Determine the (x, y) coordinate at the center of the cell enclosing the given text.  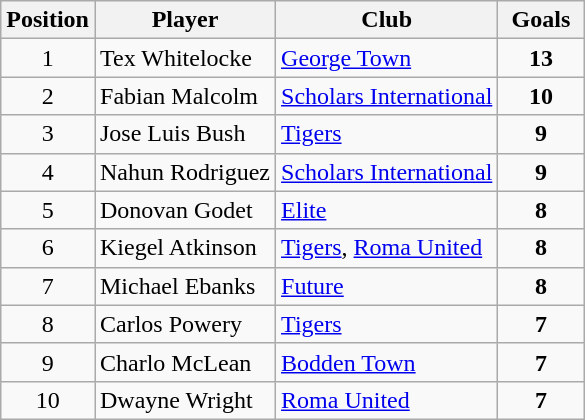
Donovan Godet (184, 210)
Charlo McLean (184, 362)
Fabian Malcolm (184, 96)
Club (387, 20)
5 (48, 210)
Michael Ebanks (184, 286)
4 (48, 172)
Future (387, 286)
Tigers, Roma United (387, 248)
6 (48, 248)
Carlos Powery (184, 324)
Goals (541, 20)
3 (48, 134)
Roma United (387, 400)
13 (541, 58)
Nahun Rodriguez (184, 172)
Elite (387, 210)
2 (48, 96)
George Town (387, 58)
Jose Luis Bush (184, 134)
Kiegel Atkinson (184, 248)
Tex Whitelocke (184, 58)
1 (48, 58)
Bodden Town (387, 362)
Position (48, 20)
Dwayne Wright (184, 400)
Player (184, 20)
